Scan for the cell matching the given text and deliver its [X, Y] coordinate at center. 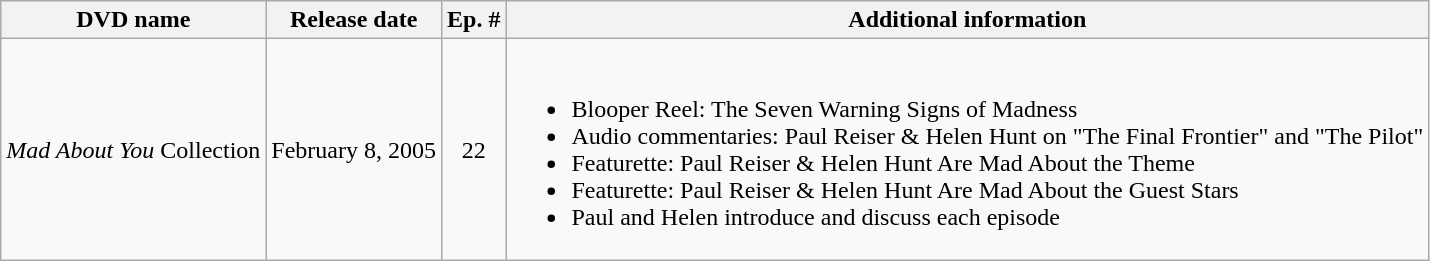
22 [474, 150]
Ep. # [474, 20]
February 8, 2005 [354, 150]
Mad About You Collection [134, 150]
DVD name [134, 20]
Additional information [968, 20]
Release date [354, 20]
